From the cell containing the given text, extract its center point as (x, y) coordinate. 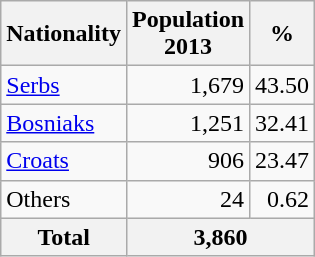
Total (64, 237)
23.47 (282, 161)
% (282, 34)
Serbs (64, 85)
1,251 (188, 123)
Others (64, 199)
906 (188, 161)
32.41 (282, 123)
Nationality (64, 34)
24 (188, 199)
Croats (64, 161)
43.50 (282, 85)
0.62 (282, 199)
Bosniaks (64, 123)
3,860 (220, 237)
Population2013 (188, 34)
1,679 (188, 85)
